Determine the [X, Y] coordinate at the center of the cell enclosing the given text.  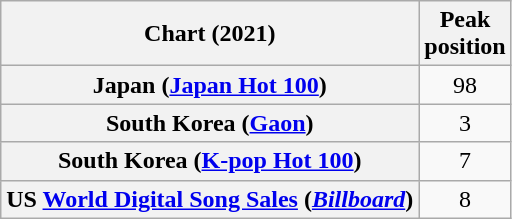
98 [465, 85]
US World Digital Song Sales (Billboard) [210, 199]
Chart (2021) [210, 34]
3 [465, 123]
South Korea (K-pop Hot 100) [210, 161]
8 [465, 199]
South Korea (Gaon) [210, 123]
Japan (Japan Hot 100) [210, 85]
7 [465, 161]
Peakposition [465, 34]
